Detect which cell encompasses the target text, then output its (x, y) center coordinate. 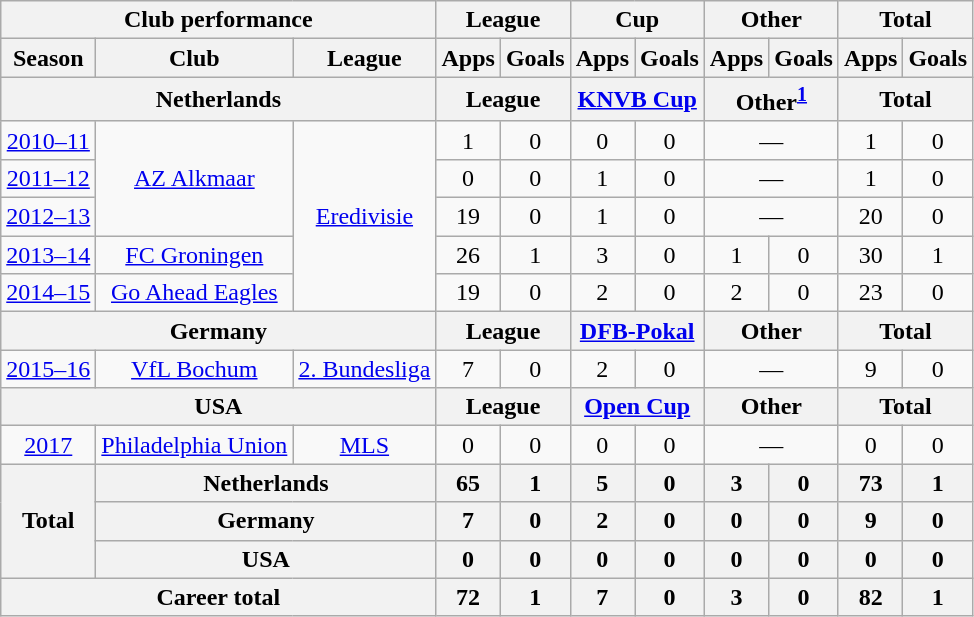
23 (870, 293)
73 (870, 483)
DFB-Pokal (637, 331)
30 (870, 255)
2015–16 (48, 369)
2011–12 (48, 178)
Club performance (218, 20)
2014–15 (48, 293)
2012–13 (48, 217)
VfL Bochum (194, 369)
Open Cup (637, 407)
2017 (48, 445)
Cup (637, 20)
Other1 (771, 100)
AZ Alkmaar (194, 178)
Philadelphia Union (194, 445)
MLS (364, 445)
65 (468, 483)
FC Groningen (194, 255)
Club (194, 58)
2. Bundesliga (364, 369)
2013–14 (48, 255)
72 (468, 597)
20 (870, 217)
2010–11 (48, 140)
26 (468, 255)
KNVB Cup (637, 100)
Eredivisie (364, 216)
82 (870, 597)
Career total (218, 597)
Season (48, 58)
Go Ahead Eagles (194, 293)
5 (602, 483)
